Extract the (x, y) coordinate from the center of the cell holding the provided text.  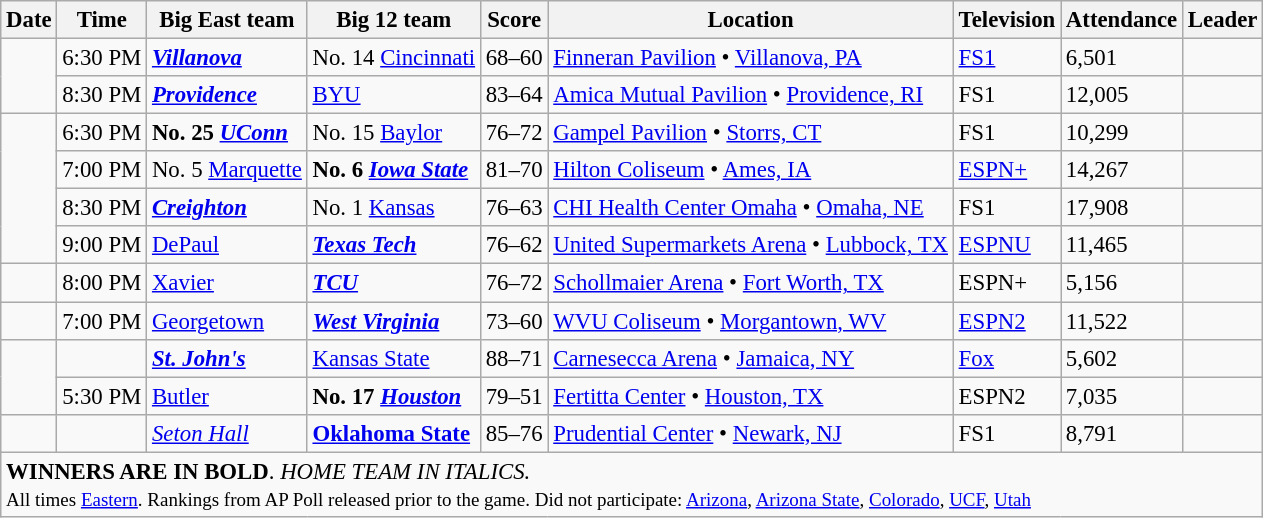
6,501 (1122, 58)
7,035 (1122, 396)
10,299 (1122, 133)
Location (750, 20)
Amica Mutual Pavilion • Providence, RI (750, 95)
85–76 (514, 433)
11,522 (1122, 321)
Georgetown (228, 321)
5:30 PM (102, 396)
No. 1 Kansas (394, 208)
9:00 PM (102, 245)
TCU (394, 283)
Fertitta Center • Houston, TX (750, 396)
Creighton (228, 208)
88–71 (514, 358)
Kansas State (394, 358)
68–60 (514, 58)
5,156 (1122, 283)
Attendance (1122, 20)
Big East team (228, 20)
United Supermarkets Arena • Lubbock, TX (750, 245)
Leader (1223, 20)
Schollmaier Arena • Fort Worth, TX (750, 283)
Seton Hall (228, 433)
Butler (228, 396)
83–64 (514, 95)
17,908 (1122, 208)
76–62 (514, 245)
5,602 (1122, 358)
BYU (394, 95)
No. 14 Cincinnati (394, 58)
Gampel Pavilion • Storrs, CT (750, 133)
No. 6 Iowa State (394, 170)
Hilton Coliseum • Ames, IA (750, 170)
79–51 (514, 396)
Villanova (228, 58)
No. 25 UConn (228, 133)
ESPNU (1006, 245)
Xavier (228, 283)
Fox (1006, 358)
WVU Coliseum • Morgantown, WV (750, 321)
Prudential Center • Newark, NJ (750, 433)
Oklahoma State (394, 433)
12,005 (1122, 95)
No. 17 Houston (394, 396)
DePaul (228, 245)
Carnesecca Arena • Jamaica, NY (750, 358)
CHI Health Center Omaha • Omaha, NE (750, 208)
81–70 (514, 170)
Providence (228, 95)
8:00 PM (102, 283)
No. 15 Baylor (394, 133)
76–63 (514, 208)
St. John's (228, 358)
Texas Tech (394, 245)
73–60 (514, 321)
Score (514, 20)
West Virginia (394, 321)
11,465 (1122, 245)
8,791 (1122, 433)
Date (29, 20)
Time (102, 20)
Television (1006, 20)
Finneran Pavilion • Villanova, PA (750, 58)
Big 12 team (394, 20)
14,267 (1122, 170)
No. 5 Marquette (228, 170)
